Output the (X, Y) coordinate of the center of the cell containing the given text.  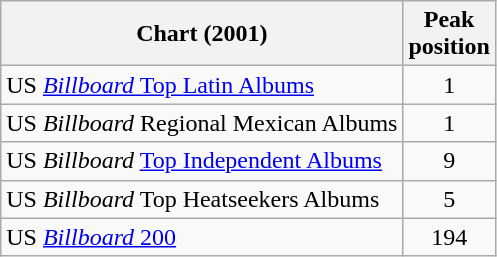
US Billboard Top Independent Albums (202, 161)
Peakposition (449, 34)
9 (449, 161)
US Billboard 200 (202, 237)
US Billboard Regional Mexican Albums (202, 123)
Chart (2001) (202, 34)
US Billboard Top Heatseekers Albums (202, 199)
5 (449, 199)
194 (449, 237)
US Billboard Top Latin Albums (202, 85)
